Return (x, y) of the center of cell containing provided text 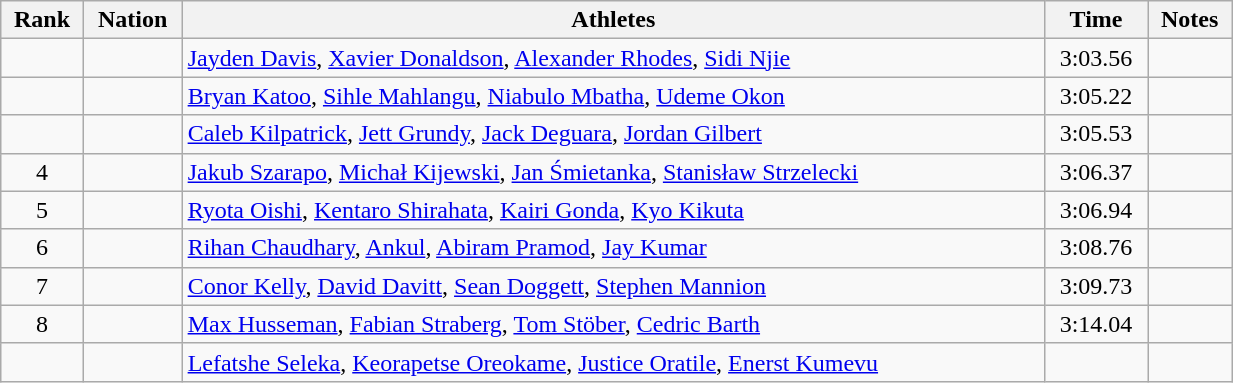
3:06.94 (1096, 210)
3:09.73 (1096, 286)
Athletes (613, 20)
Conor Kelly, David Davitt, Sean Doggett, Stephen Mannion (613, 286)
Nation (132, 20)
Jayden Davis, Xavier Donaldson, Alexander Rhodes, Sidi Njie (613, 58)
Jakub Szarapo, Michał Kijewski, Jan Śmietanka, Stanisław Strzelecki (613, 172)
Rihan Chaudhary, Ankul, Abiram Pramod, Jay Kumar (613, 248)
7 (42, 286)
Time (1096, 20)
Lefatshe Seleka, Keorapetse Oreokame, Justice Oratile, Enerst Kumevu (613, 362)
3:08.76 (1096, 248)
3:14.04 (1096, 324)
6 (42, 248)
Caleb Kilpatrick, Jett Grundy, Jack Deguara, Jordan Gilbert (613, 134)
Bryan Katoo, Sihle Mahlangu, Niabulo Mbatha, Udeme Okon (613, 96)
Max Husseman, Fabian Straberg, Tom Stöber, Cedric Barth (613, 324)
Notes (1190, 20)
5 (42, 210)
3:05.22 (1096, 96)
Rank (42, 20)
3:06.37 (1096, 172)
3:05.53 (1096, 134)
8 (42, 324)
4 (42, 172)
3:03.56 (1096, 58)
Ryota Oishi, Kentaro Shirahata, Kairi Gonda, Kyo Kikuta (613, 210)
